Extract the [X, Y] coordinate from the center of the cell holding the provided text.  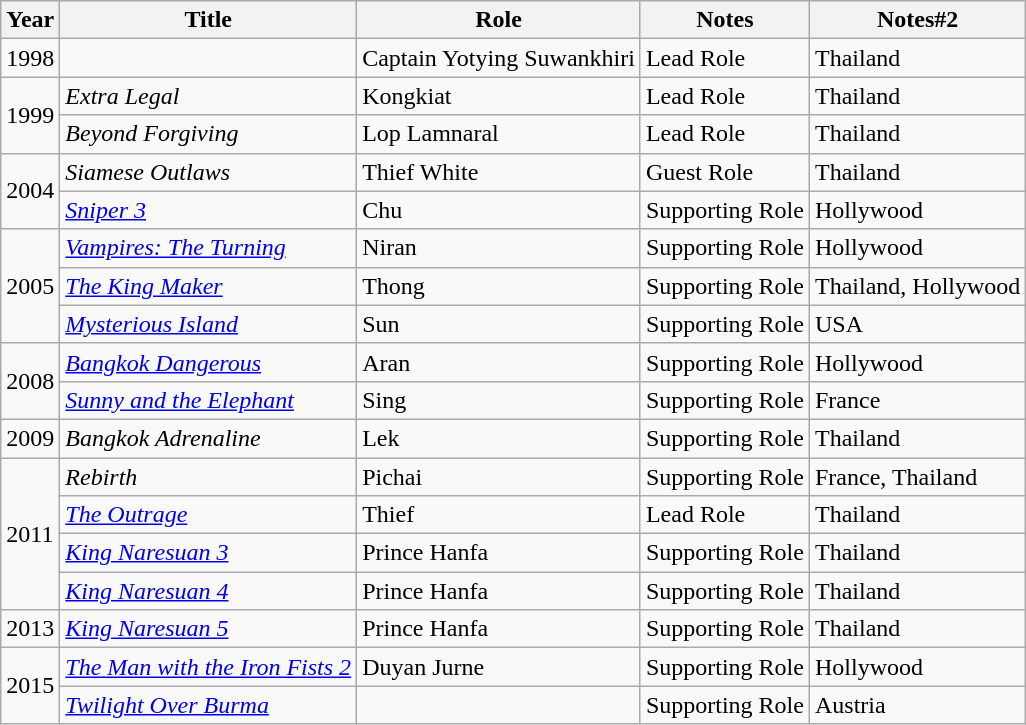
Notes [724, 20]
Guest Role [724, 172]
Role [499, 20]
2009 [30, 438]
France, Thailand [917, 477]
1999 [30, 115]
Bangkok Adrenaline [208, 438]
King Naresuan 5 [208, 629]
Sing [499, 400]
Lek [499, 438]
Thong [499, 286]
Extra Legal [208, 96]
King Naresuan 4 [208, 591]
USA [917, 324]
1998 [30, 58]
Vampires: The Turning [208, 248]
Thailand, Hollywood [917, 286]
Kongkiat [499, 96]
Niran [499, 248]
France [917, 400]
Sunny and the Elephant [208, 400]
The Man with the Iron Fists 2 [208, 667]
Pichai [499, 477]
Siamese Outlaws [208, 172]
Thief [499, 515]
Thief White [499, 172]
2008 [30, 381]
Bangkok Dangerous [208, 362]
Sun [499, 324]
Chu [499, 210]
2015 [30, 686]
2011 [30, 534]
Notes#2 [917, 20]
Title [208, 20]
Mysterious Island [208, 324]
Year [30, 20]
Rebirth [208, 477]
King Naresuan 3 [208, 553]
Austria [917, 705]
2005 [30, 286]
Lop Lamnaral [499, 134]
Duyan Jurne [499, 667]
Twilight Over Burma [208, 705]
The Outrage [208, 515]
2013 [30, 629]
Aran [499, 362]
2004 [30, 191]
Captain Yotying Suwankhiri [499, 58]
The King Maker [208, 286]
Sniper 3 [208, 210]
Beyond Forgiving [208, 134]
